Return the (x, y) coordinate for the center point of the cell that contains the specified text.  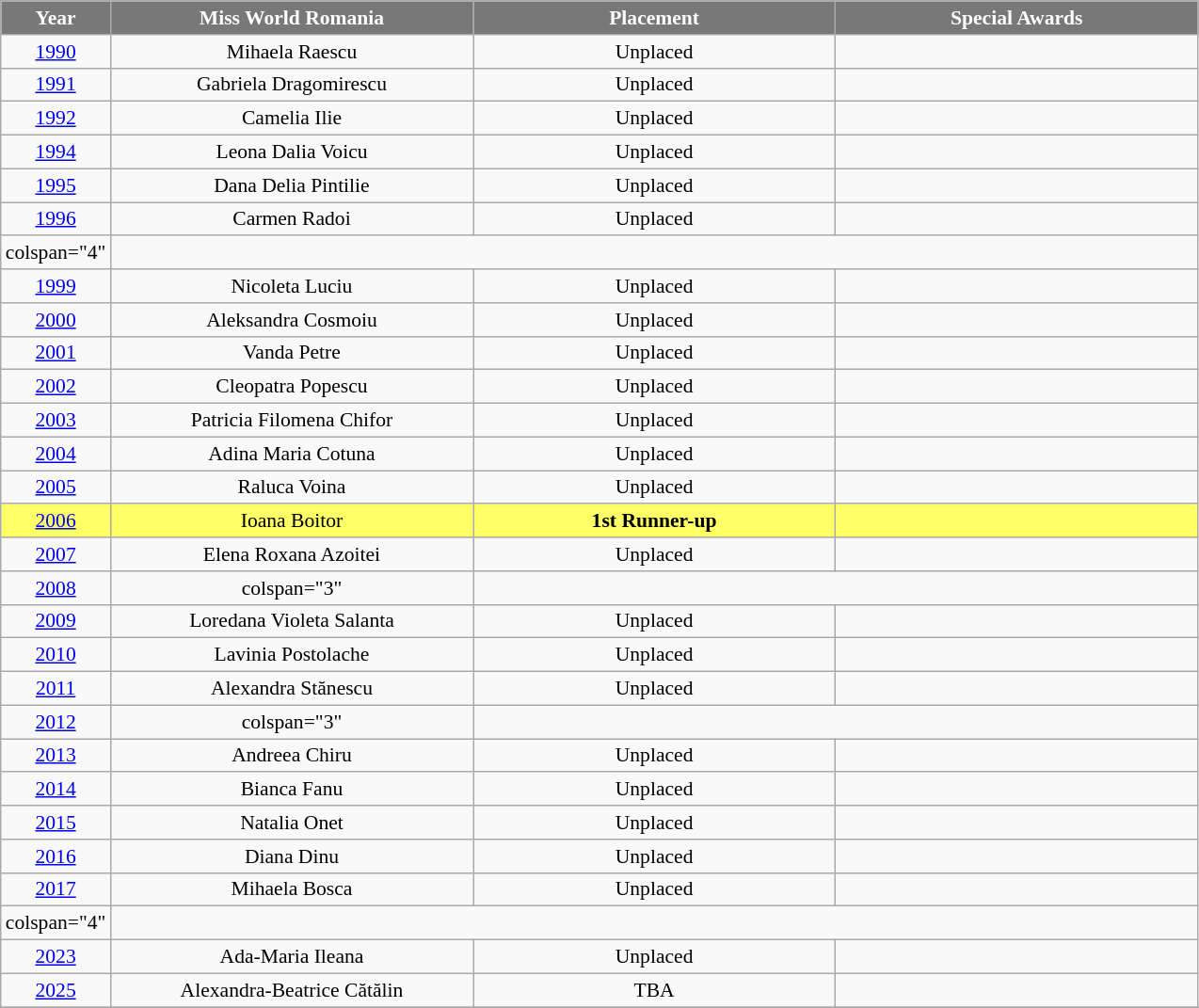
2014 (56, 790)
Camelia Ilie (292, 119)
Cleopatra Popescu (292, 387)
Patricia Filomena Chifor (292, 421)
1991 (56, 85)
Aleksandra Cosmoiu (292, 320)
1992 (56, 119)
2011 (56, 689)
2002 (56, 387)
Diana Dinu (292, 856)
Year (56, 18)
2004 (56, 454)
Natalia Onet (292, 823)
1990 (56, 52)
2017 (56, 889)
2010 (56, 655)
1996 (56, 219)
2009 (56, 621)
Mihaela Bosca (292, 889)
Ada-Maria Ileana (292, 957)
2012 (56, 722)
2008 (56, 588)
Alexandra-Beatrice Cătălin (292, 990)
Carmen Radoi (292, 219)
2000 (56, 320)
Placement (655, 18)
2015 (56, 823)
TBA (655, 990)
2016 (56, 856)
Special Awards (1016, 18)
Andreea Chiru (292, 756)
2025 (56, 990)
2013 (56, 756)
2006 (56, 521)
Raluca Voina (292, 488)
Dana Delia Pintilie (292, 185)
2023 (56, 957)
Elena Roxana Azoitei (292, 554)
Adina Maria Cotuna (292, 454)
1994 (56, 152)
2005 (56, 488)
2001 (56, 353)
Mihaela Raescu (292, 52)
2003 (56, 421)
Alexandra Stănescu (292, 689)
Nicoleta Luciu (292, 286)
1999 (56, 286)
Gabriela Dragomirescu (292, 85)
1st Runner-up (655, 521)
Vanda Petre (292, 353)
2007 (56, 554)
Bianca Fanu (292, 790)
Leona Dalia Voicu (292, 152)
1995 (56, 185)
Loredana Violeta Salanta (292, 621)
Miss World Romania (292, 18)
Ioana Boitor (292, 521)
Lavinia Postolache (292, 655)
